Pinpoint the cell where the given text exists, returning its [X, Y] midpoint coordinate. 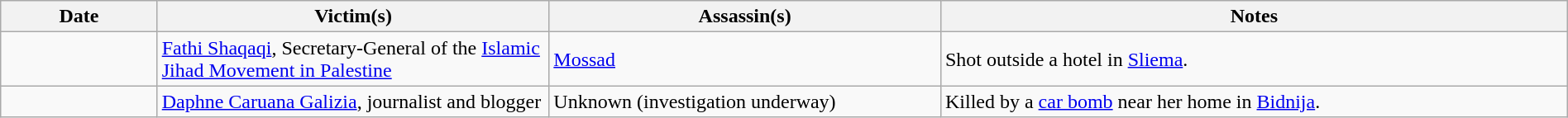
Date [79, 17]
Victim(s) [353, 17]
Shot outside a hotel in Sliema. [1254, 59]
Notes [1254, 17]
Daphne Caruana Galizia, journalist and blogger [353, 101]
Fathi Shaqaqi, Secretary-General of the Islamic Jihad Movement in Palestine [353, 59]
Killed by a car bomb near her home in Bidnija. [1254, 101]
Unknown (investigation underway) [745, 101]
Assassin(s) [745, 17]
Mossad [745, 59]
